Locate the cell with the specified text and output its [X, Y] center coordinate. 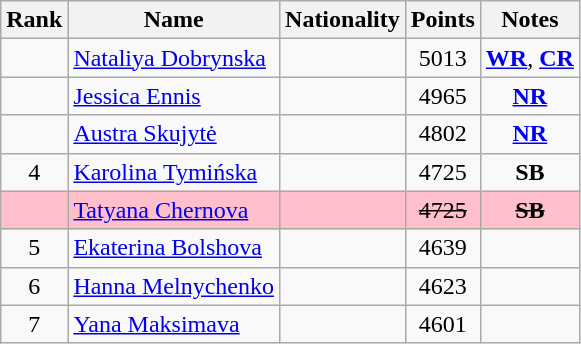
4601 [442, 324]
Notes [530, 20]
Nataliya Dobrynska [174, 58]
Austra Skujytė [174, 134]
5013 [442, 58]
4623 [442, 286]
4639 [442, 248]
Nationality [343, 20]
Ekaterina Bolshova [174, 248]
Hanna Melnychenko [174, 286]
6 [34, 286]
WR, CR [530, 58]
4802 [442, 134]
Rank [34, 20]
4965 [442, 96]
5 [34, 248]
Points [442, 20]
Karolina Tymińska [174, 172]
7 [34, 324]
Yana Maksimava [174, 324]
Tatyana Chernova [174, 210]
Name [174, 20]
4 [34, 172]
Jessica Ennis [174, 96]
